For the text-containing cell, return its midpoint in [X, Y] coordinate format. 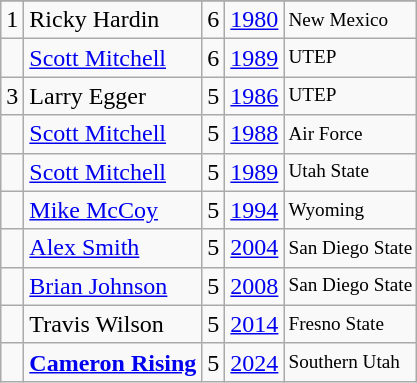
1986 [254, 96]
2024 [254, 362]
2004 [254, 248]
Utah State [350, 172]
Cameron Rising [113, 362]
New Mexico [350, 20]
Fresno State [350, 324]
Southern Utah [350, 362]
2008 [254, 286]
Mike McCoy [113, 210]
Wyoming [350, 210]
Ricky Hardin [113, 20]
1994 [254, 210]
2014 [254, 324]
Larry Egger [113, 96]
Air Force [350, 134]
Travis Wilson [113, 324]
3 [12, 96]
1 [12, 20]
1988 [254, 134]
1980 [254, 20]
Brian Johnson [113, 286]
Alex Smith [113, 248]
